Provide the [X, Y] coordinate of the cell's center where the given text is located.  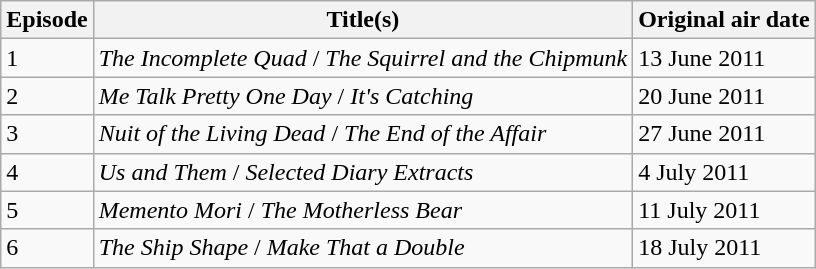
6 [47, 248]
13 June 2011 [724, 58]
3 [47, 134]
Title(s) [362, 20]
The Ship Shape / Make That a Double [362, 248]
Nuit of the Living Dead / The End of the Affair [362, 134]
1 [47, 58]
2 [47, 96]
Me Talk Pretty One Day / It's Catching [362, 96]
Episode [47, 20]
5 [47, 210]
4 [47, 172]
Original air date [724, 20]
4 July 2011 [724, 172]
18 July 2011 [724, 248]
20 June 2011 [724, 96]
Memento Mori / The Motherless Bear [362, 210]
27 June 2011 [724, 134]
11 July 2011 [724, 210]
The Incomplete Quad / The Squirrel and the Chipmunk [362, 58]
Us and Them / Selected Diary Extracts [362, 172]
